Output the (x, y) coordinate of the center of the cell containing the given text.  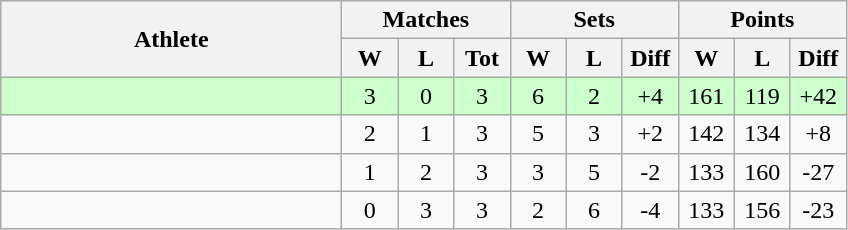
Tot (482, 58)
Matches (426, 20)
119 (762, 96)
+2 (650, 134)
+42 (818, 96)
160 (762, 172)
+4 (650, 96)
156 (762, 210)
Sets (594, 20)
-4 (650, 210)
142 (706, 134)
Athlete (172, 39)
-2 (650, 172)
Points (762, 20)
134 (762, 134)
-23 (818, 210)
161 (706, 96)
+8 (818, 134)
-27 (818, 172)
